For the text-containing cell, return its midpoint in [X, Y] coordinate format. 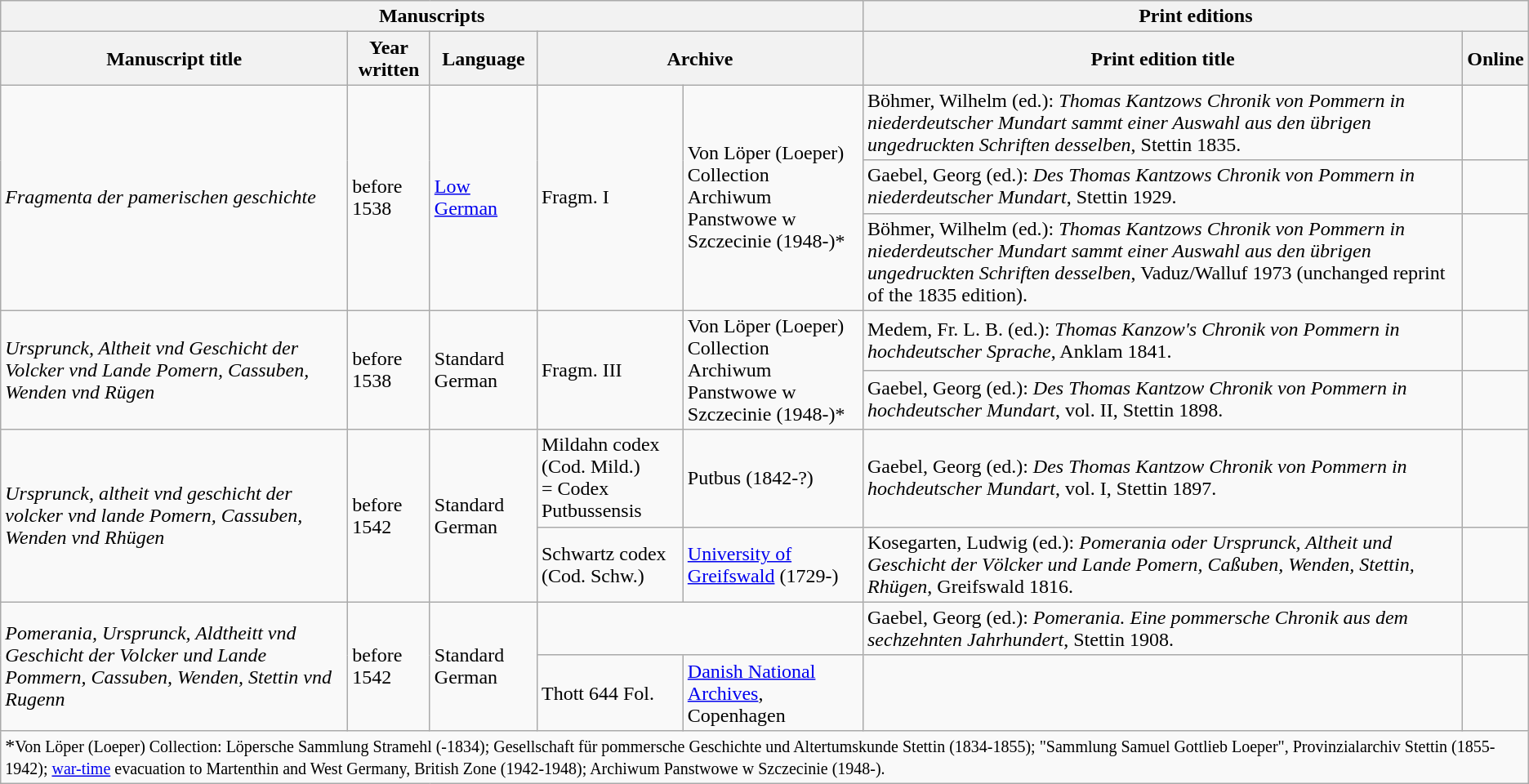
Danish National Archives, Copenhagen [773, 693]
Archive [699, 59]
Fragm. III [609, 370]
Manuscript title [175, 59]
Schwartz codex (Cod. Schw.) [609, 564]
Fragmenta der pamerischen geschichte [175, 198]
Pomerania, Ursprunck, Aldtheitt vnd Geschicht der Volcker und Lande Pommern, Cassuben, Wenden, Stettin vnd Rugenn [175, 666]
Online [1496, 59]
Mildahn codex (Cod. Mild.)= Codex Putbussensis [609, 479]
Ursprunck, altheit vnd geschicht der volcker vnd lande Pomern, Cassuben, Wenden vnd Rhügen [175, 516]
Year written [389, 59]
Putbus (1842-?) [773, 479]
Gaebel, Georg (ed.): Des Thomas Kantzows Chronik von Pommern in niederdeutscher Mundart, Stettin 1929. [1162, 186]
Gaebel, Georg (ed.): Des Thomas Kantzow Chronik von Pommern in hochdeutscher Mundart, vol. II, Stettin 1898. [1162, 400]
Fragm. I [609, 198]
Gaebel, Georg (ed.): Pomerania. Eine pommersche Chronik aus dem sechzehnten Jahrhundert, Stettin 1908. [1162, 629]
Gaebel, Georg (ed.): Des Thomas Kantzow Chronik von Pommern in hochdeutscher Mundart, vol. I, Stettin 1897. [1162, 479]
Language [484, 59]
Manuscripts [432, 16]
Medem, Fr. L. B. (ed.): Thomas Kanzow's Chronik von Pommern in hochdeutscher Sprache, Anklam 1841. [1162, 340]
Thott 644 Fol. [609, 693]
Low German [484, 198]
Print editions [1196, 16]
University of Greifswald (1729-) [773, 564]
Print edition title [1162, 59]
Ursprunck, Altheit vnd Geschicht der Volcker vnd Lande Pomern, Cassuben, Wenden vnd Rügen [175, 370]
